Return the [X, Y] coordinate for the center point of the cell that contains the specified text.  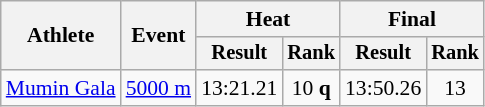
Event [158, 36]
10 q [311, 88]
13 [455, 88]
13:21.21 [239, 88]
Heat [268, 19]
Mumin Gala [61, 88]
5000 m [158, 88]
Athlete [61, 36]
Final [412, 19]
13:50.26 [383, 88]
